Output the [x, y] coordinate of the center of the cell containing the given text.  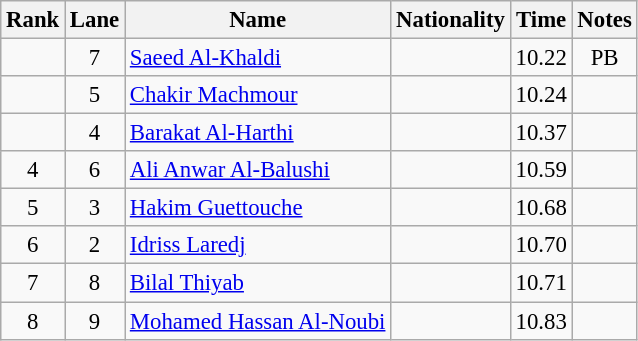
Bilal Thiyab [258, 283]
10.37 [541, 133]
10.68 [541, 208]
Lane [95, 20]
3 [95, 208]
10.24 [541, 95]
10.71 [541, 283]
10.70 [541, 245]
10.83 [541, 321]
PB [604, 58]
Barakat Al-Harthi [258, 133]
Name [258, 20]
Time [541, 20]
10.22 [541, 58]
Rank [33, 20]
Chakir Machmour [258, 95]
Hakim Guettouche [258, 208]
Notes [604, 20]
Saeed Al-Khaldi [258, 58]
10.59 [541, 170]
Mohamed Hassan Al-Noubi [258, 321]
2 [95, 245]
Nationality [450, 20]
Idriss Laredj [258, 245]
9 [95, 321]
Ali Anwar Al-Balushi [258, 170]
